Find where the given text appears and provide that cell's center as [X, Y] coordinate. 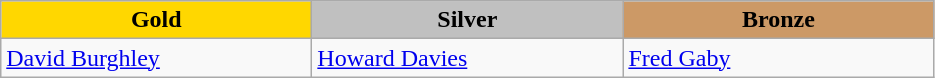
David Burghley [156, 58]
Gold [156, 20]
Silver [468, 20]
Bronze [778, 20]
Fred Gaby [778, 58]
Howard Davies [468, 58]
